Pinpoint the cell where the given text exists, returning its (x, y) midpoint coordinate. 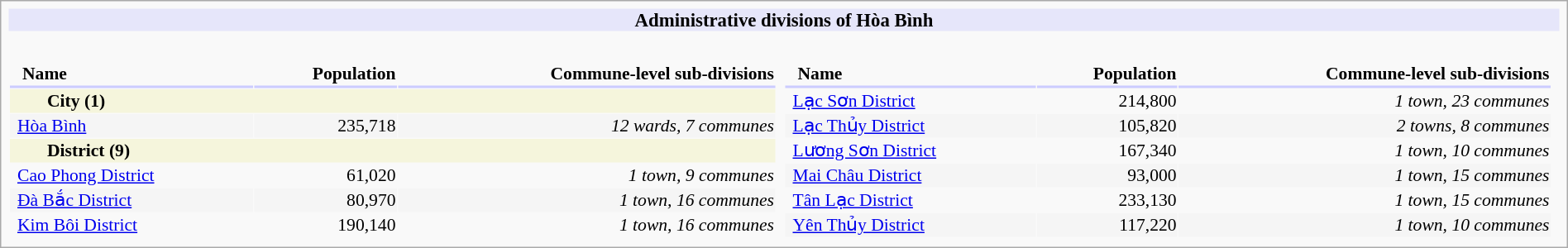
12 wards, 7 communes (586, 126)
117,220 (1108, 225)
80,970 (326, 200)
214,800 (1108, 101)
190,140 (326, 225)
167,340 (1108, 150)
District (9) (393, 150)
Đà Bắc District (131, 200)
Administrative divisions of Hòa Bình (784, 20)
Yên Thủy District (911, 225)
105,820 (1108, 126)
Hòa Bình (131, 126)
Lạc Sơn District (911, 101)
Mai Châu District (911, 175)
2 towns, 8 communes (1365, 126)
61,020 (326, 175)
1 town, 23 communes (1365, 101)
235,718 (326, 126)
Tân Lạc District (911, 200)
Lương Sơn District (911, 150)
Kim Bôi District (131, 225)
Cao Phong District (131, 175)
1 town, 9 communes (586, 175)
93,000 (1108, 175)
City (1) (393, 101)
233,130 (1108, 200)
Lạc Thủy District (911, 126)
